Search for the cell housing the specified text and yield its [x, y] center coordinate. 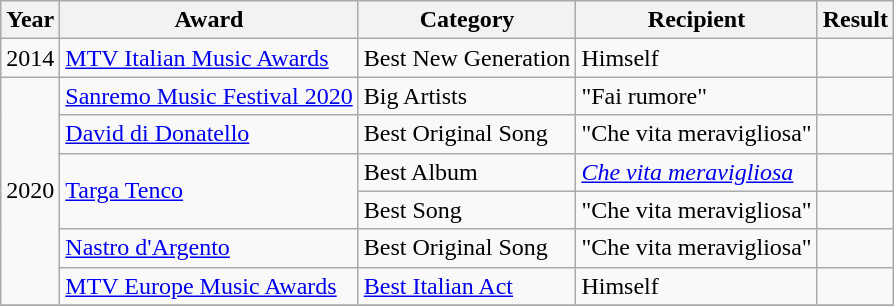
Nastro d'Argento [209, 248]
Best New Generation [467, 58]
Sanremo Music Festival 2020 [209, 96]
MTV Europe Music Awards [209, 286]
Result [855, 20]
MTV Italian Music Awards [209, 58]
Che vita meravigliosa [696, 172]
Year [30, 20]
Targa Tenco [209, 191]
Category [467, 20]
Best Album [467, 172]
Best Song [467, 210]
2020 [30, 191]
Recipient [696, 20]
"Fai rumore" [696, 96]
2014 [30, 58]
Big Artists [467, 96]
Award [209, 20]
David di Donatello [209, 134]
Best Italian Act [467, 286]
